Return the [X, Y] coordinate for the center point of the cell that contains the specified text.  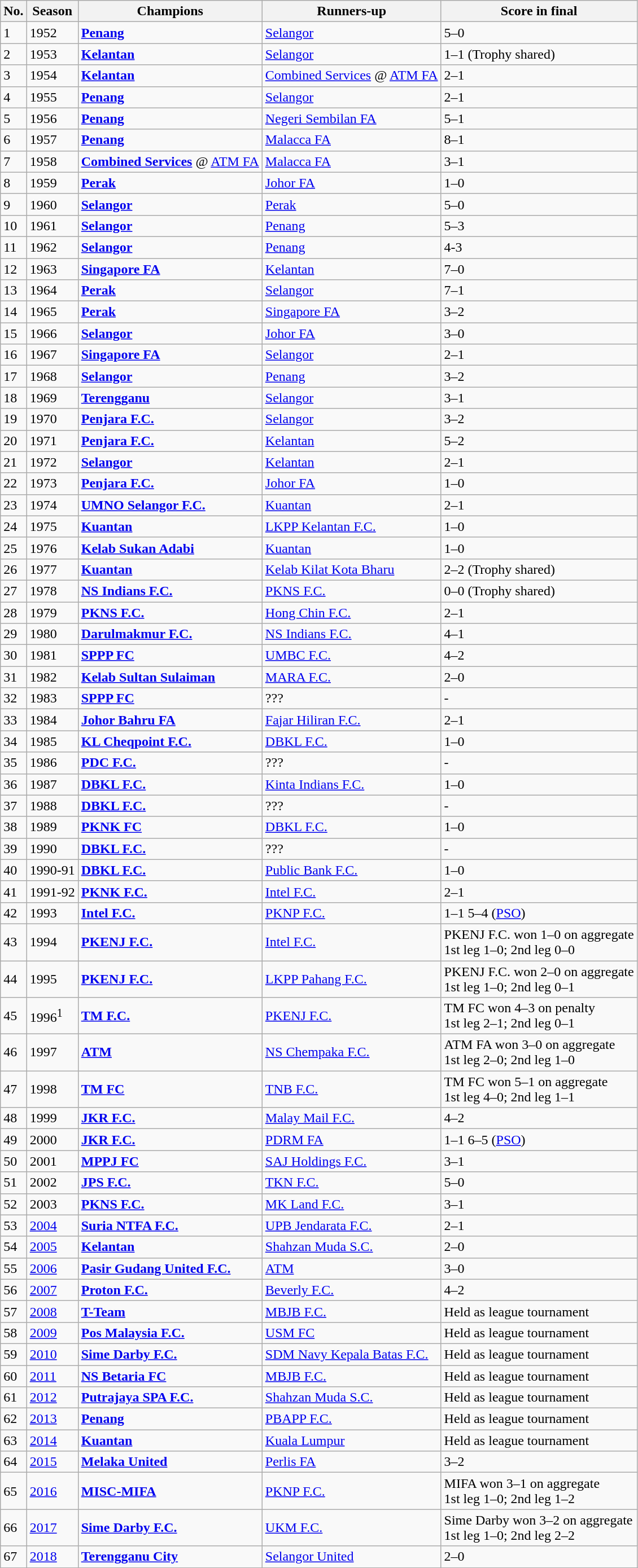
1968 [52, 376]
65 [14, 1491]
1–1 6–5 (PSO) [539, 1140]
1–1 (Trophy shared) [539, 54]
PBAPP F.C. [351, 1419]
19 [14, 419]
TM FC [170, 1089]
1967 [52, 355]
53 [14, 1226]
1–1 5–4 (PSO) [539, 913]
57 [14, 1311]
PDC F.C. [170, 763]
Fajar Hiliran F.C. [351, 720]
1988 [52, 806]
38 [14, 827]
7–0 [539, 269]
36 [14, 784]
54 [14, 1247]
TNB F.C. [351, 1089]
27 [14, 591]
10 [14, 226]
JPS F.C. [170, 1183]
1990-91 [52, 870]
2012 [52, 1398]
Johor Bahru FA [170, 720]
Melaka United [170, 1462]
Public Bank F.C. [351, 870]
TKN F.C. [351, 1183]
2004 [52, 1226]
1987 [52, 784]
5–2 [539, 441]
24 [14, 526]
PKNK F.C. [170, 891]
32 [14, 699]
USM FC [351, 1333]
NS Betaria FC [170, 1376]
12 [14, 269]
1986 [52, 763]
46 [14, 1053]
2017 [52, 1528]
2013 [52, 1419]
45 [14, 1016]
T-Team [170, 1311]
MK Land F.C. [351, 1204]
Kelab Sukan Adabi [170, 548]
58 [14, 1333]
1997 [52, 1053]
No. [14, 11]
43 [14, 942]
1975 [52, 526]
5–1 [539, 118]
Kelab Sultan Sulaiman [170, 677]
44 [14, 978]
22 [14, 484]
25 [14, 548]
28 [14, 612]
2011 [52, 1376]
47 [14, 1089]
NS Chempaka F.C. [351, 1053]
Champions [170, 11]
1983 [52, 699]
PDRM FA [351, 1140]
1981 [52, 656]
TM F.C. [170, 1016]
61 [14, 1398]
LKPP Kelantan F.C. [351, 526]
2002 [52, 1183]
Beverly F.C. [351, 1290]
MISC-MIFA [170, 1491]
1965 [52, 312]
1989 [52, 827]
48 [14, 1118]
5–3 [539, 226]
9 [14, 204]
17 [14, 376]
Runners-up [351, 11]
2016 [52, 1491]
23 [14, 505]
PKNK FC [170, 827]
2008 [52, 1311]
1958 [52, 161]
2–2 (Trophy shared) [539, 569]
59 [14, 1354]
Terengganu [170, 398]
1999 [52, 1118]
MIFA won 3–1 on aggregate 1st leg 1–0; 2nd leg 1–2 [539, 1491]
5 [14, 118]
1994 [52, 942]
20 [14, 441]
31 [14, 677]
4-3 [539, 247]
29 [14, 634]
1952 [52, 33]
Kelab Kilat Kota Bharu [351, 569]
Pasir Gudang United F.C. [170, 1268]
52 [14, 1204]
60 [14, 1376]
1993 [52, 913]
ATM FA won 3–0 on aggregate 1st leg 2–0; 2nd leg 1–0 [539, 1053]
2007 [52, 1290]
SDM Navy Kepala Batas F.C. [351, 1354]
1976 [52, 548]
3 [14, 76]
64 [14, 1462]
Kinta Indians F.C. [351, 784]
Pos Malaysia F.C. [170, 1333]
2015 [52, 1462]
41 [14, 891]
34 [14, 741]
1974 [52, 505]
6 [14, 140]
Selangor United [351, 1557]
1977 [52, 569]
1954 [52, 76]
Sime Darby won 3–2 on aggregate 1st leg 1–0; 2nd leg 2–2 [539, 1528]
1962 [52, 247]
35 [14, 763]
8–1 [539, 140]
1969 [52, 398]
1961 [52, 226]
40 [14, 870]
1964 [52, 291]
7 [14, 161]
1 [14, 33]
1973 [52, 484]
1978 [52, 591]
1990 [52, 849]
1982 [52, 677]
42 [14, 913]
1979 [52, 612]
PKENJ F.C. won 1–0 on aggregate 1st leg 1–0; 2nd leg 0–0 [539, 942]
SAJ Holdings F.C. [351, 1161]
49 [14, 1140]
1960 [52, 204]
Hong Chin F.C. [351, 612]
UMNO Selangor F.C. [170, 505]
26 [14, 569]
11 [14, 247]
18 [14, 398]
1955 [52, 97]
1970 [52, 419]
55 [14, 1268]
Darulmakmur F.C. [170, 634]
1980 [52, 634]
30 [14, 656]
4 [14, 97]
2010 [52, 1354]
21 [14, 462]
Malay Mail F.C. [351, 1118]
2005 [52, 1247]
4–1 [539, 634]
Suria NTFA F.C. [170, 1226]
37 [14, 806]
51 [14, 1183]
1959 [52, 183]
2018 [52, 1557]
TM FC won 5–1 on aggregate 1st leg 4–0; 2nd leg 1–1 [539, 1089]
2001 [52, 1161]
66 [14, 1528]
2006 [52, 1268]
Putrajaya SPA F.C. [170, 1398]
1956 [52, 118]
KL Cheqpoint F.C. [170, 741]
Perlis FA [351, 1462]
8 [14, 183]
1995 [52, 978]
Season [52, 11]
UMBC F.C. [351, 656]
63 [14, 1440]
2 [14, 54]
Score in final [539, 11]
1971 [52, 441]
62 [14, 1419]
Kuala Lumpur [351, 1440]
67 [14, 1557]
Proton F.C. [170, 1290]
2003 [52, 1204]
MPPJ FC [170, 1161]
Terengganu City [170, 1557]
1963 [52, 269]
1984 [52, 720]
1966 [52, 333]
0–0 (Trophy shared) [539, 591]
UKM F.C. [351, 1528]
39 [14, 849]
13 [14, 291]
1985 [52, 741]
1957 [52, 140]
Negeri Sembilan FA [351, 118]
2014 [52, 1440]
UPB Jendarata F.C. [351, 1226]
TM FC won 4–3 on penalty 1st leg 2–1; 2nd leg 0–1 [539, 1016]
19961 [52, 1016]
15 [14, 333]
LKPP Pahang F.C. [351, 978]
16 [14, 355]
2000 [52, 1140]
2009 [52, 1333]
14 [14, 312]
50 [14, 1161]
1998 [52, 1089]
MARA F.C. [351, 677]
7–1 [539, 291]
33 [14, 720]
1991-92 [52, 891]
1972 [52, 462]
PKENJ F.C. won 2–0 on aggregate 1st leg 1–0; 2nd leg 0–1 [539, 978]
1953 [52, 54]
56 [14, 1290]
